Determine the (x, y) coordinate at the center of the cell enclosing the given text.  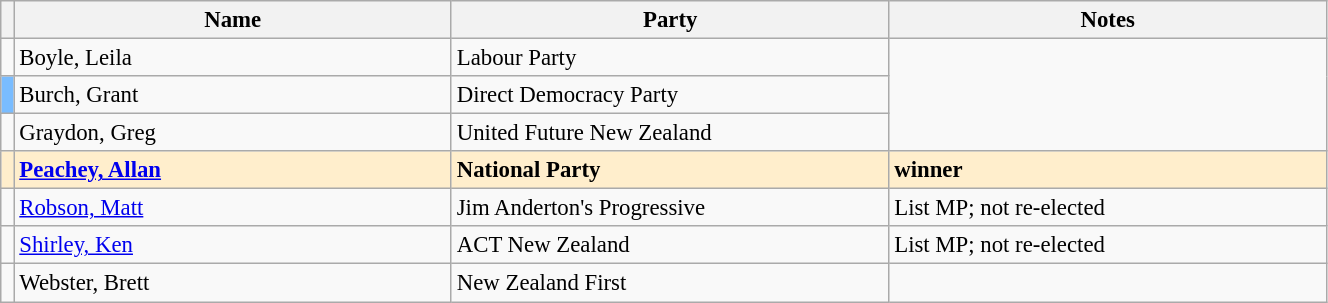
Peachey, Allan (232, 170)
ACT New Zealand (670, 245)
Robson, Matt (232, 208)
Labour Party (670, 58)
National Party (670, 170)
Direct Democracy Party (670, 95)
Notes (1108, 20)
Webster, Brett (232, 283)
Jim Anderton's Progressive (670, 208)
New Zealand First (670, 283)
Shirley, Ken (232, 245)
Boyle, Leila (232, 58)
Graydon, Greg (232, 133)
United Future New Zealand (670, 133)
Burch, Grant (232, 95)
Name (232, 20)
winner (1108, 170)
Party (670, 20)
